For the text-containing cell, return its midpoint in (X, Y) coordinate format. 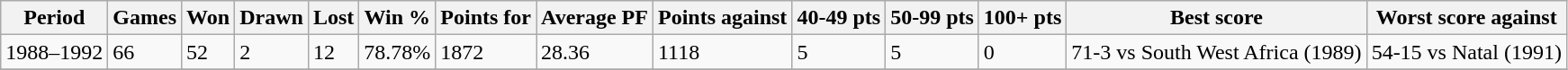
Win % (398, 18)
2 (272, 52)
Games (145, 18)
Lost (333, 18)
52 (209, 52)
1988–1992 (54, 52)
Drawn (272, 18)
28.36 (595, 52)
1872 (486, 52)
66 (145, 52)
Points against (722, 18)
54-15 vs Natal (1991) (1466, 52)
Period (54, 18)
Best score (1217, 18)
78.78% (398, 52)
Worst score against (1466, 18)
1118 (722, 52)
50-99 pts (933, 18)
40-49 pts (839, 18)
0 (1023, 52)
12 (333, 52)
71-3 vs South West Africa (1989) (1217, 52)
100+ pts (1023, 18)
Average PF (595, 18)
Won (209, 18)
Points for (486, 18)
